Detect which cell encompasses the target text, then output its [x, y] center coordinate. 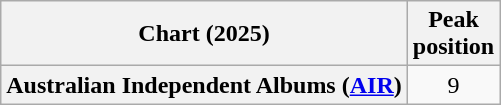
9 [453, 85]
Peakposition [453, 34]
Chart (2025) [204, 34]
Australian Independent Albums (AIR) [204, 85]
